From the cell containing the given text, extract its center point as (x, y) coordinate. 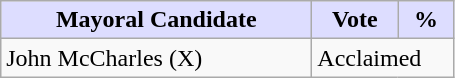
Vote (355, 20)
Mayoral Candidate (156, 20)
Acclaimed (383, 58)
John McCharles (X) (156, 58)
% (426, 20)
